Determine the [X, Y] coordinate at the center of the cell enclosing the given text.  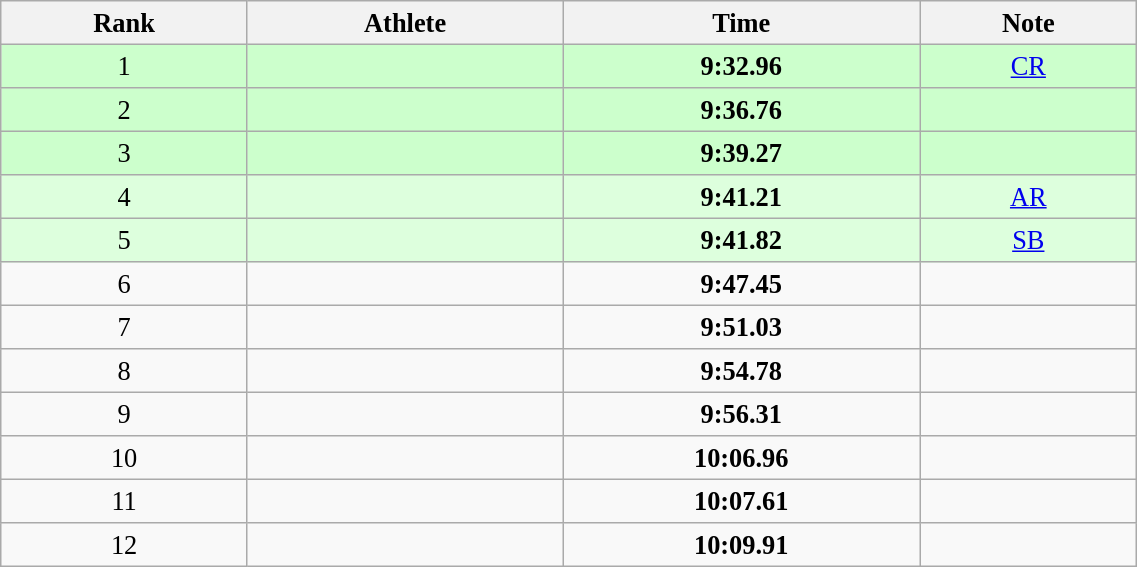
9:54.78 [742, 371]
10 [124, 458]
1 [124, 66]
Athlete [404, 22]
AR [1028, 197]
9 [124, 414]
7 [124, 327]
9:39.27 [742, 153]
3 [124, 153]
SB [1028, 240]
12 [124, 545]
9:51.03 [742, 327]
9:32.96 [742, 66]
8 [124, 371]
9:56.31 [742, 414]
5 [124, 240]
10:07.61 [742, 501]
11 [124, 501]
4 [124, 197]
2 [124, 109]
9:41.82 [742, 240]
9:36.76 [742, 109]
9:41.21 [742, 197]
Rank [124, 22]
Time [742, 22]
10:06.96 [742, 458]
10:09.91 [742, 545]
6 [124, 284]
CR [1028, 66]
Note [1028, 22]
9:47.45 [742, 284]
